Detect which cell encompasses the target text, then output its [X, Y] center coordinate. 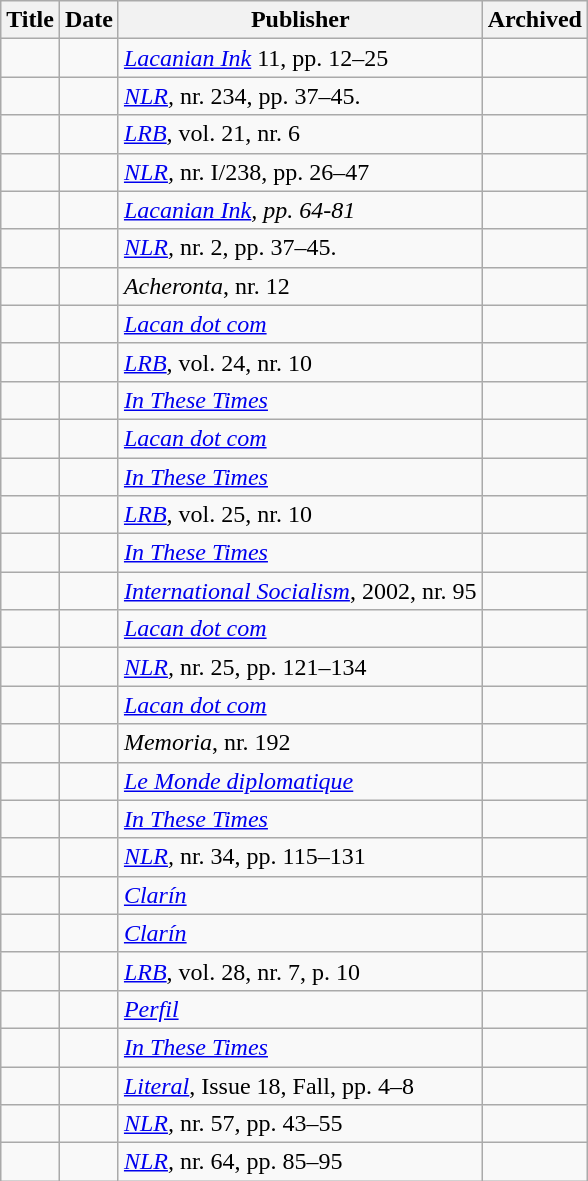
Archived [534, 20]
Lacanian Ink 11, pp. 12–25 [300, 58]
NLR, nr. 57, pp. 43–55 [300, 1124]
Memoria, nr. 192 [300, 743]
NLR, nr. 25, pp. 121–134 [300, 667]
Perfil [300, 1009]
International Socialism, 2002, nr. 95 [300, 591]
Title [30, 20]
NLR, nr. 64, pp. 85–95 [300, 1162]
Lacanian Ink, pp. 64-81 [300, 210]
NLR, nr. 234, pp. 37–45. [300, 96]
Le Monde diplomatique [300, 781]
Publisher [300, 20]
LRB, vol. 25, nr. 10 [300, 515]
NLR, nr. 2, pp. 37–45. [300, 248]
LRB, vol. 28, nr. 7, p. 10 [300, 971]
LRB, vol. 24, nr. 10 [300, 362]
NLR, nr. I/238, pp. 26–47 [300, 172]
NLR, nr. 34, pp. 115–131 [300, 857]
Acheronta, nr. 12 [300, 286]
Date [88, 20]
Literal, Issue 18, Fall, pp. 4–8 [300, 1085]
LRB, vol. 21, nr. 6 [300, 134]
